Capture the cell that displays the provided text and extract its [X, Y] central coordinate. 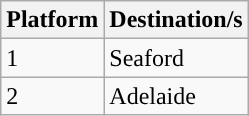
Destination/s [176, 20]
Adelaide [176, 96]
2 [52, 96]
1 [52, 58]
Platform [52, 20]
Seaford [176, 58]
